Extract the [x, y] coordinate from the center of the cell holding the provided text.  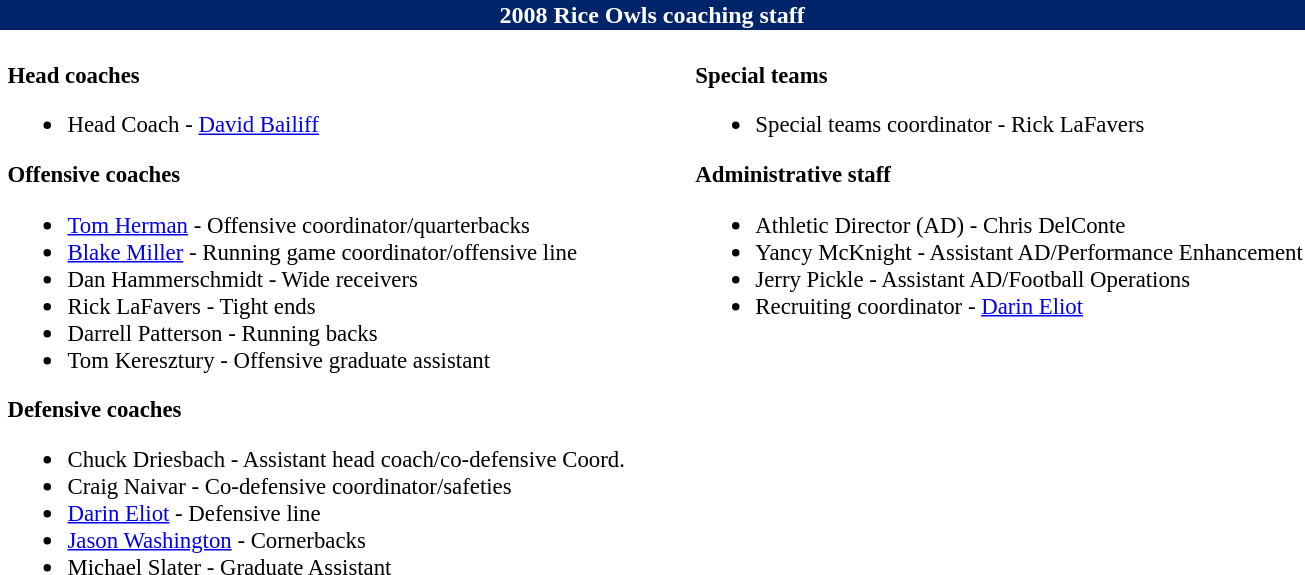
2008 Rice Owls coaching staff [652, 15]
